For the text-containing cell, return its midpoint in (x, y) coordinate format. 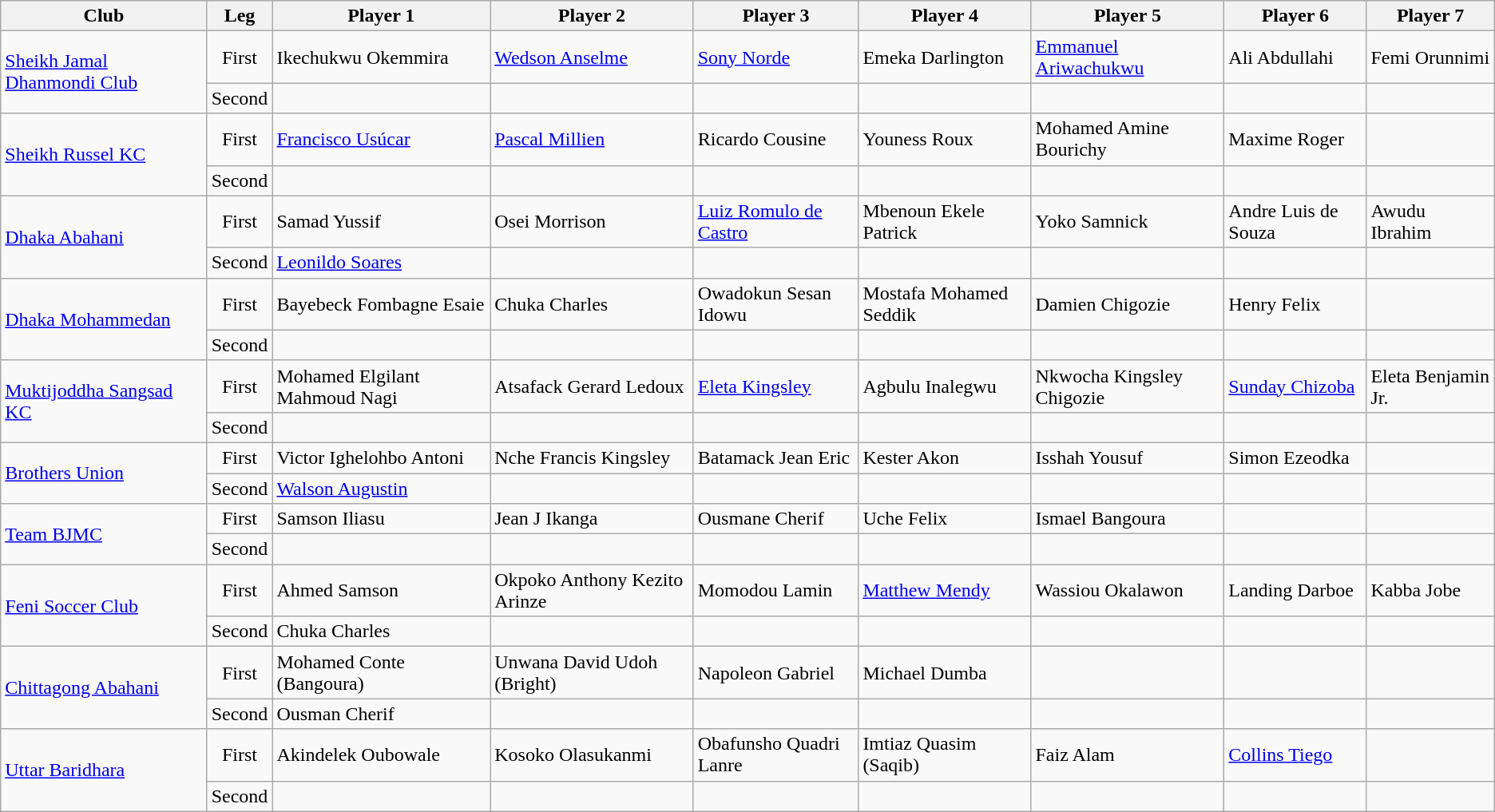
Eleta Kingsley (776, 386)
Muktijoddha Sangsad KC (104, 401)
Batamack Jean Eric (776, 457)
Player 2 (592, 16)
Ismael Bangoura (1128, 519)
Ikechukwu Okemmira (382, 57)
Mohamed Conte (Bangoura) (382, 672)
Napoleon Gabriel (776, 672)
Awudu Ibrahim (1430, 222)
Andre Luis de Souza (1295, 222)
Okpoko Anthony Kezito Arinze (592, 591)
Ricardo Cousine (776, 139)
Player 6 (1295, 16)
Collins Tiego (1295, 755)
Youness Roux (945, 139)
Walson Augustin (382, 488)
Bayebeck Fombagne Esaie (382, 303)
Damien Chigozie (1128, 303)
Isshah Yousuf (1128, 457)
Femi Orunnimi (1430, 57)
Sheikh Jamal Dhanmondi Club (104, 72)
Eleta Benjamin Jr. (1430, 386)
Samson Iliasu (382, 519)
Wedson Anselme (592, 57)
Ali Abdullahi (1295, 57)
Owadokun Sesan Idowu (776, 303)
Henry Felix (1295, 303)
Victor Ighelohbo Antoni (382, 457)
Emmanuel Ariwachukwu (1128, 57)
Sunday Chizoba (1295, 386)
Michael Dumba (945, 672)
Player 4 (945, 16)
Player 7 (1430, 16)
Player 1 (382, 16)
Feni Soccer Club (104, 605)
Imtiaz Quasim (Saqib) (945, 755)
Team BJMC (104, 534)
Uttar Baridhara (104, 770)
Player 5 (1128, 16)
Nkwocha Kingsley Chigozie (1128, 386)
Osei Morrison (592, 222)
Pascal Millien (592, 139)
Akindelek Oubowale (382, 755)
Simon Ezeodka (1295, 457)
Mbenoun Ekele Patrick (945, 222)
Mohamed Elgilant Mahmoud Nagi (382, 386)
Unwana David Udoh (Bright) (592, 672)
Nche Francis Kingsley (592, 457)
Faiz Alam (1128, 755)
Brothers Union (104, 473)
Ahmed Samson (382, 591)
Mohamed Amine Bourichy (1128, 139)
Uche Felix (945, 519)
Mostafa Mohamed Seddik (945, 303)
Kester Akon (945, 457)
Obafunsho Quadri Lanre (776, 755)
Atsafack Gerard Ledoux (592, 386)
Matthew Mendy (945, 591)
Sony Norde (776, 57)
Leonildo Soares (382, 263)
Sheikh Russel KC (104, 155)
Kosoko Olasukanmi (592, 755)
Dhaka Mohammedan (104, 319)
Wassiou Okalawon (1128, 591)
Ousman Cherif (382, 714)
Samad Yussif (382, 222)
Maxime Roger (1295, 139)
Landing Darboe (1295, 591)
Agbulu Inalegwu (945, 386)
Player 3 (776, 16)
Kabba Jobe (1430, 591)
Club (104, 16)
Ousmane Cherif (776, 519)
Luiz Romulo de Castro (776, 222)
Momodou Lamin (776, 591)
Leg (240, 16)
Dhaka Abahani (104, 236)
Jean J Ikanga (592, 519)
Emeka Darlington (945, 57)
Yoko Samnick (1128, 222)
Chittagong Abahani (104, 688)
Francisco Usúcar (382, 139)
